Output the (x, y) coordinate of the center of the cell containing the given text.  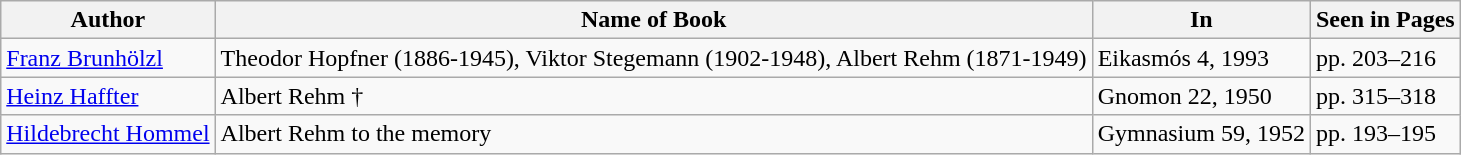
Theodor Hopfner (1886-1945), Viktor Stegemann (1902-1948), Albert Rehm (1871-1949) (654, 58)
Franz Brunhölzl (108, 58)
Author (108, 20)
Eikasmós 4, 1993 (1201, 58)
pp. 315–318 (1385, 96)
In (1201, 20)
Gnomon 22, 1950 (1201, 96)
pp. 193–195 (1385, 134)
Gymnasium 59, 1952 (1201, 134)
Hildebrecht Hommel (108, 134)
Albert Rehm † (654, 96)
Heinz Haffter (108, 96)
pp. 203–216 (1385, 58)
Name of Book (654, 20)
Albert Rehm to the memory (654, 134)
Seen in Pages (1385, 20)
